For the text-containing cell, return its midpoint in (x, y) coordinate format. 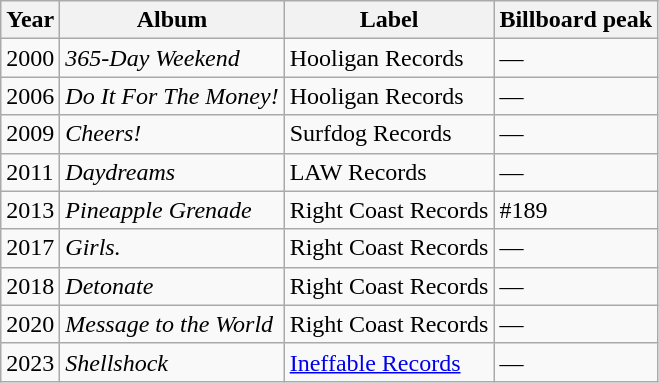
Year (30, 20)
Do It For The Money! (172, 96)
LAW Records (389, 172)
365-Day Weekend (172, 58)
Label (389, 20)
2000 (30, 58)
Daydreams (172, 172)
2009 (30, 134)
2011 (30, 172)
Detonate (172, 286)
2023 (30, 362)
Shellshock (172, 362)
Billboard peak (576, 20)
Ineffable Records (389, 362)
Pineapple Grenade (172, 210)
#189 (576, 210)
Girls. (172, 248)
2017 (30, 248)
Message to the World (172, 324)
Album (172, 20)
Cheers! (172, 134)
2006 (30, 96)
2018 (30, 286)
2013 (30, 210)
2020 (30, 324)
Surfdog Records (389, 134)
